Scan for the cell matching the given text and deliver its [X, Y] coordinate at center. 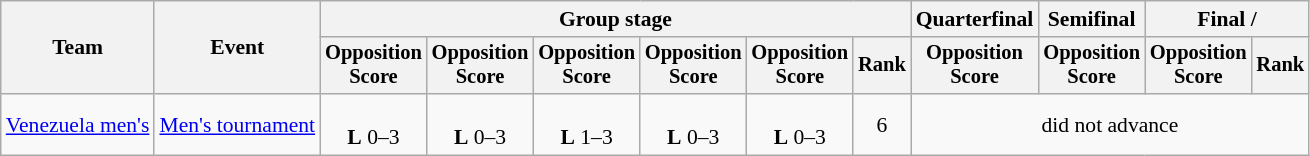
Event [237, 48]
Final / [1227, 19]
did not advance [1110, 124]
Group stage [616, 19]
Team [78, 48]
6 [882, 124]
Men's tournament [237, 124]
Quarterfinal [975, 19]
Venezuela men's [78, 124]
L 1–3 [586, 124]
Semifinal [1092, 19]
